Provide the [x, y] coordinate of the cell's center where the given text is located.  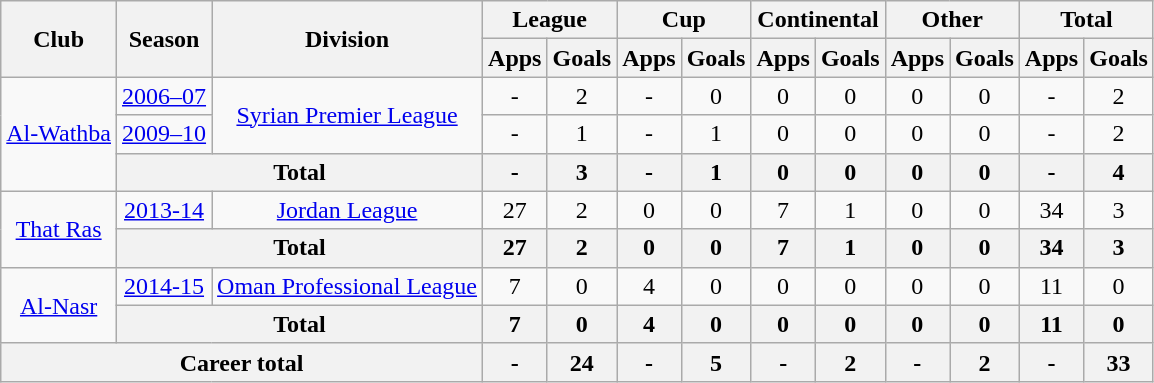
5 [716, 362]
Oman Professional League [348, 286]
Al-Nasr [59, 305]
24 [582, 362]
Club [59, 39]
Jordan League [348, 210]
Al-Wathba [59, 134]
Syrian Premier League [348, 115]
Career total [242, 362]
Other [952, 20]
Season [164, 39]
2013-14 [164, 210]
League [550, 20]
2014-15 [164, 286]
Cup [684, 20]
Continental [818, 20]
33 [1119, 362]
2006–07 [164, 96]
2009–10 [164, 134]
That Ras [59, 229]
Division [348, 39]
